Search for the cell housing the specified text and yield its (x, y) center coordinate. 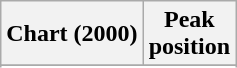
Chart (2000) (72, 34)
Peakposition (189, 34)
